Provide the [x, y] coordinate of the cell's center where the given text is located.  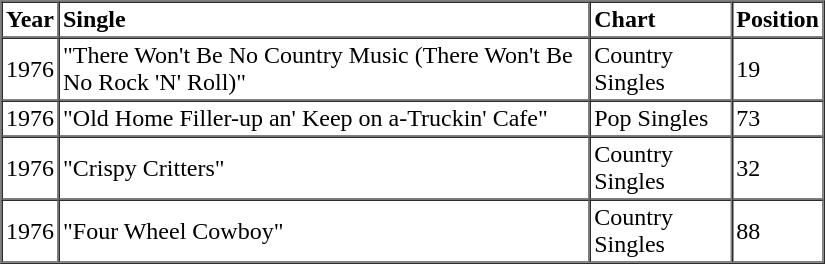
Year [30, 20]
32 [778, 168]
Position [778, 20]
19 [778, 70]
Pop Singles [661, 118]
"There Won't Be No Country Music (There Won't Be No Rock 'N' Roll)" [324, 70]
"Four Wheel Cowboy" [324, 232]
Single [324, 20]
"Crispy Critters" [324, 168]
88 [778, 232]
73 [778, 118]
Chart [661, 20]
"Old Home Filler-up an' Keep on a-Truckin' Cafe" [324, 118]
